Search for the cell housing the specified text and yield its (x, y) center coordinate. 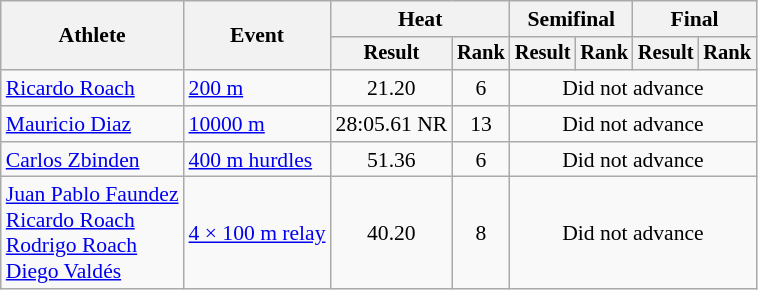
Mauricio Diaz (92, 124)
Semifinal (572, 19)
Final (694, 19)
28:05.61 NR (392, 124)
Heat (420, 19)
Carlos Zbinden (92, 160)
40.20 (392, 233)
51.36 (392, 160)
Ricardo Roach (92, 88)
21.20 (392, 88)
400 m hurdles (258, 160)
10000 m (258, 124)
8 (481, 233)
13 (481, 124)
200 m (258, 88)
Juan Pablo FaundezRicardo RoachRodrigo RoachDiego Valdés (92, 233)
4 × 100 m relay (258, 233)
Event (258, 36)
Athlete (92, 36)
